Capture the cell that displays the provided text and extract its [X, Y] central coordinate. 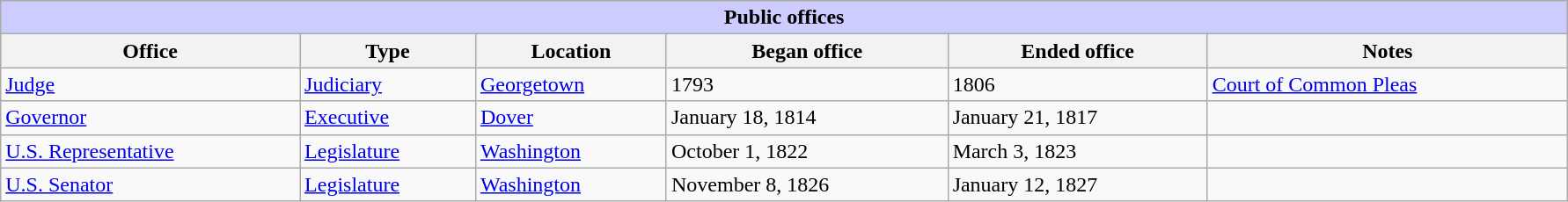
U.S. Senator [150, 184]
January 18, 1814 [807, 118]
Judiciary [388, 84]
U.S. Representative [150, 151]
March 3, 1823 [1077, 151]
Dover [570, 118]
Location [570, 51]
Public offices [785, 18]
January 21, 1817 [1077, 118]
1793 [807, 84]
October 1, 1822 [807, 151]
1806 [1077, 84]
Type [388, 51]
Court of Common Pleas [1387, 84]
Notes [1387, 51]
January 12, 1827 [1077, 184]
Georgetown [570, 84]
November 8, 1826 [807, 184]
Ended office [1077, 51]
Office [150, 51]
Executive [388, 118]
Governor [150, 118]
Judge [150, 84]
Began office [807, 51]
